Identify which cell holds the provided text, then report its (X, Y) central coordinate. 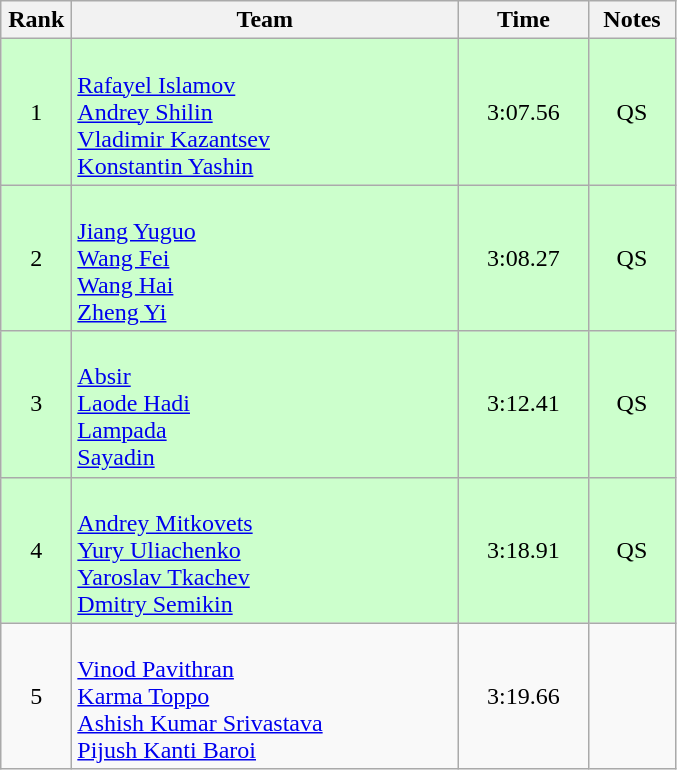
Jiang YuguoWang FeiWang HaiZheng Yi (265, 258)
2 (36, 258)
Rafayel IslamovAndrey ShilinVladimir KazantsevKonstantin Yashin (265, 112)
3 (36, 404)
Time (524, 20)
3:18.91 (524, 550)
Notes (632, 20)
1 (36, 112)
Andrey MitkovetsYury UliachenkoYaroslav TkachevDmitry Semikin (265, 550)
3:12.41 (524, 404)
4 (36, 550)
AbsirLaode HadiLampadaSayadin (265, 404)
3:08.27 (524, 258)
5 (36, 696)
3:19.66 (524, 696)
Vinod PavithranKarma ToppoAshish Kumar SrivastavaPijush Kanti Baroi (265, 696)
Team (265, 20)
3:07.56 (524, 112)
Rank (36, 20)
